Search for the cell housing the specified text and yield its (x, y) center coordinate. 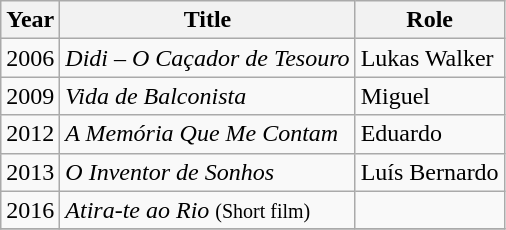
Miguel (430, 96)
Luís Bernardo (430, 172)
Title (208, 20)
Year (30, 20)
2006 (30, 58)
2009 (30, 96)
2012 (30, 134)
Lukas Walker (430, 58)
2016 (30, 210)
Vida de Balconista (208, 96)
Eduardo (430, 134)
2013 (30, 172)
O Inventor de Sonhos (208, 172)
A Memória Que Me Contam (208, 134)
Role (430, 20)
Atira-te ao Rio (Short film) (208, 210)
Didi – O Caçador de Tesouro (208, 58)
